Capture the cell that displays the provided text and extract its [X, Y] central coordinate. 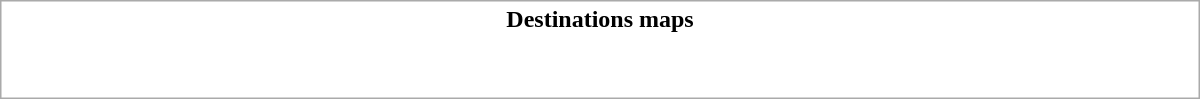
Destinations maps [600, 19]
